Locate the cell with the specified text and output its (X, Y) center coordinate. 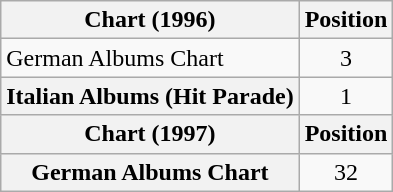
3 (346, 58)
Chart (1996) (150, 20)
1 (346, 96)
32 (346, 172)
Chart (1997) (150, 134)
Italian Albums (Hit Parade) (150, 96)
